Return the [X, Y] coordinate for the center point of the cell that contains the specified text.  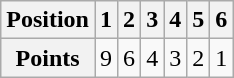
Points [48, 58]
5 [198, 20]
Position [48, 20]
9 [106, 58]
